Determine the [X, Y] coordinate at the center of the cell enclosing the given text.  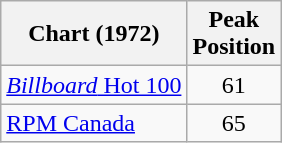
Chart (1972) [94, 34]
65 [234, 123]
RPM Canada [94, 123]
61 [234, 85]
Billboard Hot 100 [94, 85]
PeakPosition [234, 34]
